Capture the cell that displays the provided text and extract its (X, Y) central coordinate. 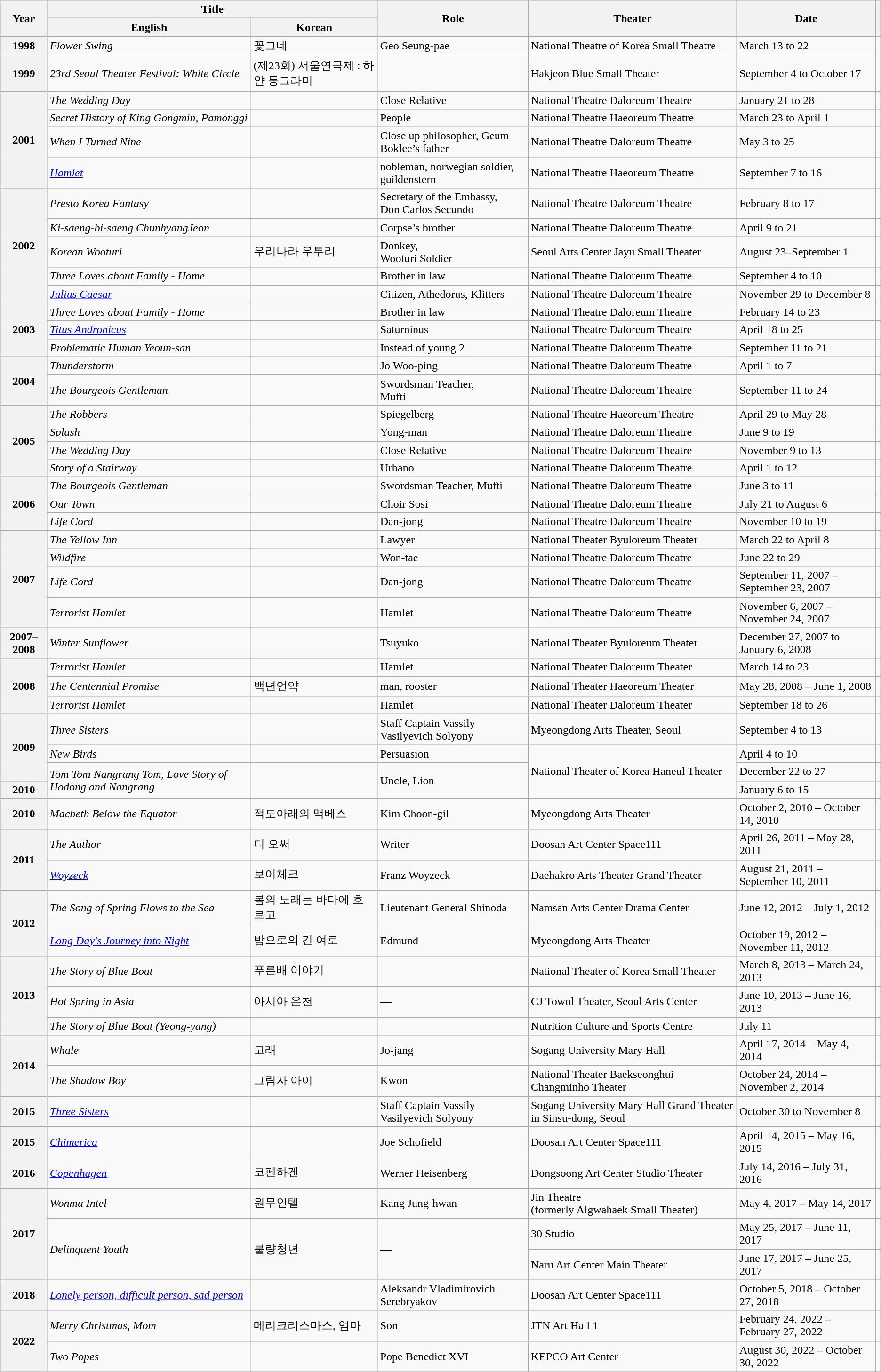
1998 (24, 46)
Julius Caesar (149, 294)
Kwon (453, 1081)
July 11 (806, 1026)
The Song of Spring Flows to the Sea (149, 908)
Thunderstorm (149, 366)
January 6 to 15 (806, 790)
June 9 to 19 (806, 432)
Geo Seung-pae (453, 46)
August 21, 2011 – September 10, 2011 (806, 875)
2012 (24, 923)
우리나라 우투리 (314, 252)
Edmund (453, 940)
Wildfire (149, 558)
April 26, 2011 – May 28, 2011 (806, 844)
September 4 to October 17 (806, 73)
Close up philosopher, Geum Boklee’s father (453, 142)
Jin Theatre(formerly Algwahaek Small Theater) (633, 1204)
Date (806, 18)
Spiegelberg (453, 414)
April 4 to 10 (806, 754)
Son (453, 1326)
Title (212, 9)
Problematic Human Yeoun-san (149, 348)
March 8, 2013 – March 24, 2013 (806, 971)
푸른배 이야기 (314, 971)
2009 (24, 747)
June 22 to 29 (806, 558)
Won-tae (453, 558)
Lawyer (453, 540)
March 14 to 23 (806, 667)
man, rooster (453, 686)
JTN Art Hall 1 (633, 1326)
Secretary of the Embassy,Don Carlos Secundo (453, 203)
May 3 to 25 (806, 142)
April 17, 2014 – May 4, 2014 (806, 1050)
그림자 아이 (314, 1081)
October 5, 2018 – October 27, 2018 (806, 1295)
Wonmu Intel (149, 1204)
Secret History of King Gongmin, Pamonggi (149, 118)
2004 (24, 381)
August 23–September 1 (806, 252)
Our Town (149, 504)
May 28, 2008 – June 1, 2008 (806, 686)
Titus Andronicus (149, 330)
고래 (314, 1050)
April 14, 2015 – May 16, 2015 (806, 1142)
National Theater Baekseonghui Changminho Theater (633, 1081)
Flower Swing (149, 46)
Joe Schofield (453, 1142)
Splash (149, 432)
Sogang University Mary Hall Grand Theater in Sinsu-dong, Seoul (633, 1111)
메리크리스마스, 엄마 (314, 1326)
Story of a Stairway (149, 468)
2011 (24, 860)
Swordsman Teacher,Mufti (453, 390)
Korean Wooturi (149, 252)
적도아래의 맥베스 (314, 814)
Pope Benedict XVI (453, 1356)
2001 (24, 140)
April 1 to 12 (806, 468)
Macbeth Below the Equator (149, 814)
원무인텔 (314, 1204)
Presto Korea Fantasy (149, 203)
봄의 노래는 바다에 흐르고 (314, 908)
September 7 to 16 (806, 173)
2008 (24, 686)
October 2, 2010 – October 14, 2010 (806, 814)
Donkey,Wooturi Soldier (453, 252)
When I Turned Nine (149, 142)
The Shadow Boy (149, 1081)
National Theater of Korea Haneul Theater (633, 772)
April 29 to May 28 (806, 414)
The Story of Blue Boat (Yeong-yang) (149, 1026)
Dongsoong Art Center Studio Theater (633, 1173)
October 30 to November 8 (806, 1111)
Sogang University Mary Hall (633, 1050)
Hot Spring in Asia (149, 1001)
February 14 to 23 (806, 312)
Merry Christmas, Mom (149, 1326)
National Theatre of Korea Small Theatre (633, 46)
2007–2008 (24, 643)
Writer (453, 844)
23rd Seoul Theater Festival: White Circle (149, 73)
Winter Sunflower (149, 643)
코펜하겐 (314, 1173)
October 19, 2012 – November 11, 2012 (806, 940)
KEPCO Art Center (633, 1356)
밤으로의 긴 여로 (314, 940)
불량청년 (314, 1249)
Urbano (453, 468)
The Robbers (149, 414)
November 6, 2007 – November 24, 2007 (806, 613)
Tom Tom Nangrang Tom, Love Story of Hodong and Nangrang (149, 781)
Werner Heisenberg (453, 1173)
Kim Choon-gil (453, 814)
April 1 to 7 (806, 366)
January 21 to 28 (806, 100)
Uncle, Lion (453, 781)
디 오써 (314, 844)
Copenhagen (149, 1173)
Woyzeck (149, 875)
December 22 to 27 (806, 772)
Franz Woyzeck (453, 875)
English (149, 27)
November 29 to December 8 (806, 294)
보이체크 (314, 875)
September 11 to 24 (806, 390)
Aleksandr Vladimirovich Serebryakov (453, 1295)
Chimerica (149, 1142)
30 Studio (633, 1234)
Corpse’s brother (453, 228)
February 8 to 17 (806, 203)
(제23회) 서울연극제 : 하얀 동그라미 (314, 73)
2022 (24, 1341)
Myeongdong Arts Theater, Seoul (633, 729)
Role (453, 18)
Saturninus (453, 330)
February 24, 2022 – February 27, 2022 (806, 1326)
2018 (24, 1295)
Lieutenant General Shinoda (453, 908)
아시아 온천 (314, 1001)
July 14, 2016 – July 31, 2016 (806, 1173)
June 3 to 11 (806, 486)
November 9 to 13 (806, 450)
2003 (24, 330)
Hakjeon Blue Small Theater (633, 73)
September 4 to 13 (806, 729)
Two Popes (149, 1356)
June 12, 2012 – July 1, 2012 (806, 908)
Daehakro Arts Theater Grand Theater (633, 875)
2017 (24, 1234)
September 18 to 26 (806, 705)
2014 (24, 1066)
The Centennial Promise (149, 686)
Nutrition Culture and Sports Centre (633, 1026)
November 10 to 19 (806, 522)
The Author (149, 844)
CJ Towol Theater, Seoul Arts Center (633, 1001)
2013 (24, 995)
Citizen, Athedorus, Klitters (453, 294)
July 21 to August 6 (806, 504)
September 11, 2007 – September 23, 2007 (806, 582)
Namsan Arts Center Drama Center (633, 908)
Persuasion (453, 754)
National Theater Haeoreum Theater (633, 686)
2016 (24, 1173)
Year (24, 18)
People (453, 118)
The Story of Blue Boat (149, 971)
Lonely person, difficult person, sad person (149, 1295)
October 24, 2014 – November 2, 2014 (806, 1081)
April 9 to 21 (806, 228)
National Theater of Korea Small Theater (633, 971)
September 11 to 21 (806, 348)
Ki-saeng-bi-saeng ChunhyangJeon (149, 228)
Korean (314, 27)
Jo Woo-ping (453, 366)
꽃그네 (314, 46)
March 13 to 22 (806, 46)
June 17, 2017 – June 25, 2017 (806, 1265)
2006 (24, 504)
Delinquent Youth (149, 1249)
Instead of young 2 (453, 348)
April 18 to 25 (806, 330)
September 4 to 10 (806, 276)
2005 (24, 441)
Yong-man (453, 432)
nobleman, norwegian soldier, guildenstern (453, 173)
March 22 to April 8 (806, 540)
Whale (149, 1050)
백년언약 (314, 686)
March 23 to April 1 (806, 118)
New Birds (149, 754)
Choir Sosi (453, 504)
Long Day's Journey into Night (149, 940)
Kang Jung-hwan (453, 1204)
2002 (24, 246)
May 25, 2017 – June 11, 2017 (806, 1234)
Tsuyuko (453, 643)
1999 (24, 73)
December 27, 2007 to January 6, 2008 (806, 643)
2007 (24, 579)
Jo-jang (453, 1050)
Swordsman Teacher, Mufti (453, 486)
The Yellow Inn (149, 540)
June 10, 2013 – June 16, 2013 (806, 1001)
Seoul Arts Center Jayu Small Theater (633, 252)
Naru Art Center Main Theater (633, 1265)
Theater (633, 18)
August 30, 2022 – October 30, 2022 (806, 1356)
May 4, 2017 – May 14, 2017 (806, 1204)
